Locate the cell with the specified text and output its (X, Y) center coordinate. 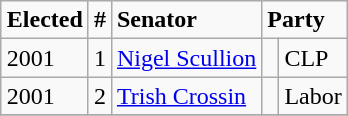
Senator (186, 20)
# (100, 20)
CLP (313, 58)
1 (100, 58)
Trish Crossin (186, 96)
Party (304, 20)
Nigel Scullion (186, 58)
2 (100, 96)
Labor (313, 96)
Elected (44, 20)
